Determine the (x, y) coordinate at the center of the cell enclosing the given text.  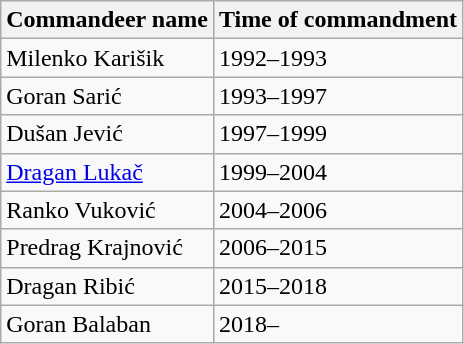
1997–1999 (338, 134)
1993–1997 (338, 96)
Time of commandment (338, 20)
Milenko Karišik (108, 58)
Ranko Vuković (108, 210)
2004–2006 (338, 210)
2015–2018 (338, 286)
1992–1993 (338, 58)
Dragan Ribić (108, 286)
2006–2015 (338, 248)
Goran Balaban (108, 324)
Dušan Jević (108, 134)
2018– (338, 324)
Goran Sarić (108, 96)
1999–2004 (338, 172)
Dragan Lukač (108, 172)
Predrag Krajnović (108, 248)
Commandeer name (108, 20)
